From the cell containing the given text, extract its center point as [x, y] coordinate. 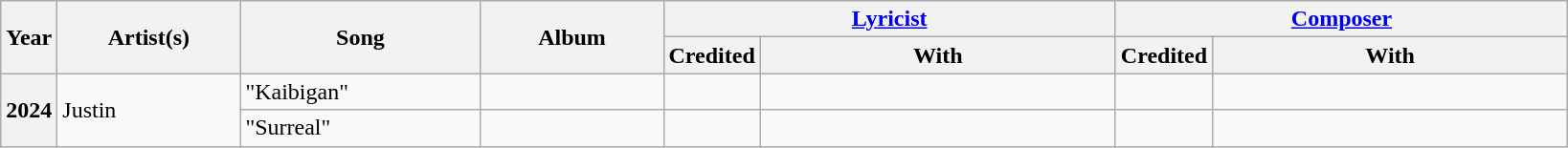
Year [29, 37]
Justin [149, 110]
"Kaibigan" [360, 92]
Artist(s) [149, 37]
2024 [29, 110]
Composer [1341, 19]
Album [572, 37]
Lyricist [889, 19]
Song [360, 37]
"Surreal" [360, 128]
